Capture the cell that displays the provided text and extract its [X, Y] central coordinate. 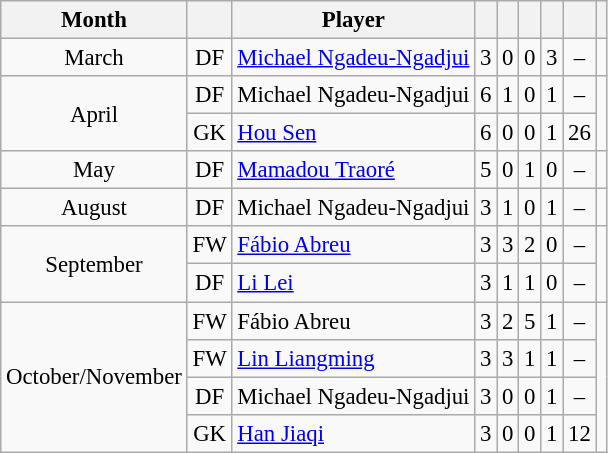
Li Lei [354, 283]
May [94, 170]
October/November [94, 377]
March [94, 58]
Mamadou Traoré [354, 170]
26 [580, 133]
Month [94, 20]
April [94, 114]
Hou Sen [354, 133]
Han Jiaqi [354, 433]
Player [354, 20]
September [94, 264]
August [94, 208]
12 [580, 433]
Lin Liangming [354, 358]
